Output the (X, Y) coordinate of the center of the cell containing the given text.  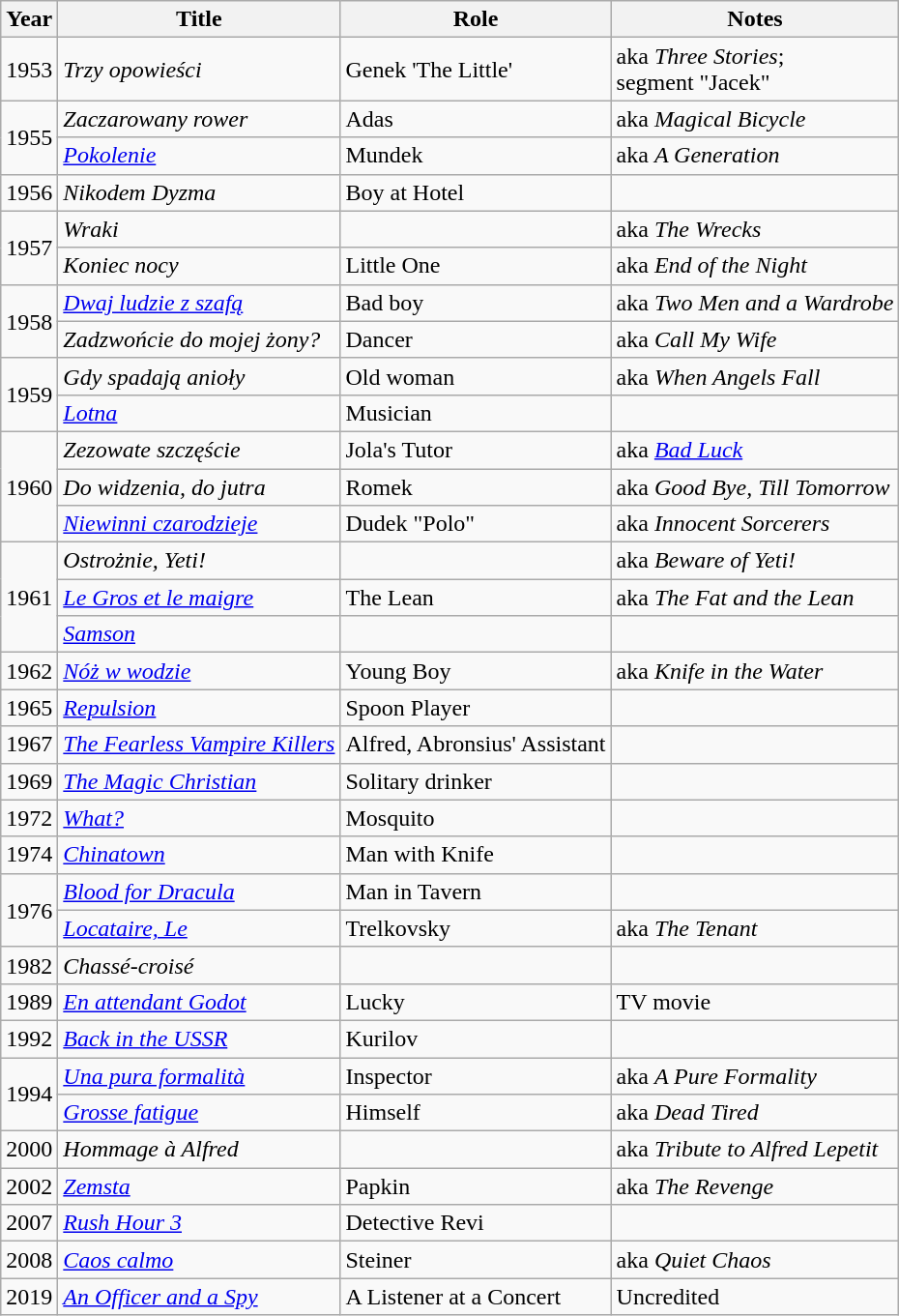
Solitary drinker (476, 781)
2007 (29, 1223)
1965 (29, 708)
1982 (29, 965)
Old woman (476, 376)
aka Knife in the Water (755, 671)
Spoon Player (476, 708)
Pokolenie (199, 156)
Adas (476, 119)
Boy at Hotel (476, 192)
Gdy spadają anioły (199, 376)
1962 (29, 671)
2019 (29, 1297)
Zaczarowany rower (199, 119)
Man in Tavern (476, 892)
TV movie (755, 1002)
Year (29, 19)
Title (199, 19)
Romek (476, 486)
1974 (29, 855)
1960 (29, 486)
Samson (199, 634)
2000 (29, 1150)
Blood for Dracula (199, 892)
Mosquito (476, 818)
Ostrożnie, Yeti! (199, 561)
aka A Generation (755, 156)
1956 (29, 192)
Zadzwońcie do mojej żony? (199, 339)
An Officer and a Spy (199, 1297)
Man with Knife (476, 855)
1976 (29, 910)
Inspector (476, 1076)
1957 (29, 248)
1961 (29, 598)
Niewinni czarodzieje (199, 524)
aka Tribute to Alfred Lepetit (755, 1150)
Genek 'The Little' (476, 70)
1994 (29, 1095)
2008 (29, 1260)
Repulsion (199, 708)
Back in the USSR (199, 1038)
1959 (29, 395)
aka End of the Night (755, 266)
Steiner (476, 1260)
Nikodem Dyzma (199, 192)
Zemsta (199, 1186)
aka A Pure Formality (755, 1076)
1955 (29, 137)
Lotna (199, 413)
Kurilov (476, 1038)
Le Gros et le maigre (199, 598)
aka Bad Luck (755, 450)
Koniec nocy (199, 266)
1992 (29, 1038)
Notes (755, 19)
Musician (476, 413)
Nóż w wodzie (199, 671)
Alfred, Abronsius' Assistant (476, 745)
1989 (29, 1002)
Grosse fatigue (199, 1113)
Trelkovsky (476, 928)
aka The Wrecks (755, 229)
Bad boy (476, 303)
Detective Revi (476, 1223)
aka Two Men and a Wardrobe (755, 303)
Chassé-croisé (199, 965)
What? (199, 818)
Dancer (476, 339)
aka When Angels Fall (755, 376)
The Lean (476, 598)
Papkin (476, 1186)
aka Innocent Sorcerers (755, 524)
2002 (29, 1186)
Zezowate szczęście (199, 450)
aka Quiet Chaos (755, 1260)
1969 (29, 781)
A Listener at a Concert (476, 1297)
Wraki (199, 229)
Rush Hour 3 (199, 1223)
Role (476, 19)
Young Boy (476, 671)
Locataire, Le (199, 928)
Himself (476, 1113)
aka Beware of Yeti! (755, 561)
aka Magical Bicycle (755, 119)
1967 (29, 745)
Uncredited (755, 1297)
The Fearless Vampire Killers (199, 745)
Lucky (476, 1002)
Chinatown (199, 855)
The Magic Christian (199, 781)
Caos calmo (199, 1260)
1972 (29, 818)
Una pura formalità (199, 1076)
aka The Fat and the Lean (755, 598)
Little One (476, 266)
Mundek (476, 156)
1953 (29, 70)
Dwaj ludzie z szafą (199, 303)
Dudek "Polo" (476, 524)
aka The Tenant (755, 928)
aka The Revenge (755, 1186)
Trzy opowieści (199, 70)
aka Dead Tired (755, 1113)
aka Three Stories;segment "Jacek" (755, 70)
Jola's Tutor (476, 450)
aka Good Bye, Till Tomorrow (755, 486)
En attendant Godot (199, 1002)
Do widzenia, do jutra (199, 486)
aka Call My Wife (755, 339)
Hommage à Alfred (199, 1150)
1958 (29, 321)
